Identify which cell holds the provided text, then report its [X, Y] central coordinate. 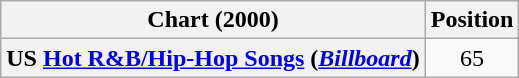
Position [472, 20]
US Hot R&B/Hip-Hop Songs (Billboard) [213, 58]
Chart (2000) [213, 20]
65 [472, 58]
